Find where the given text appears and provide that cell's center as [x, y] coordinate. 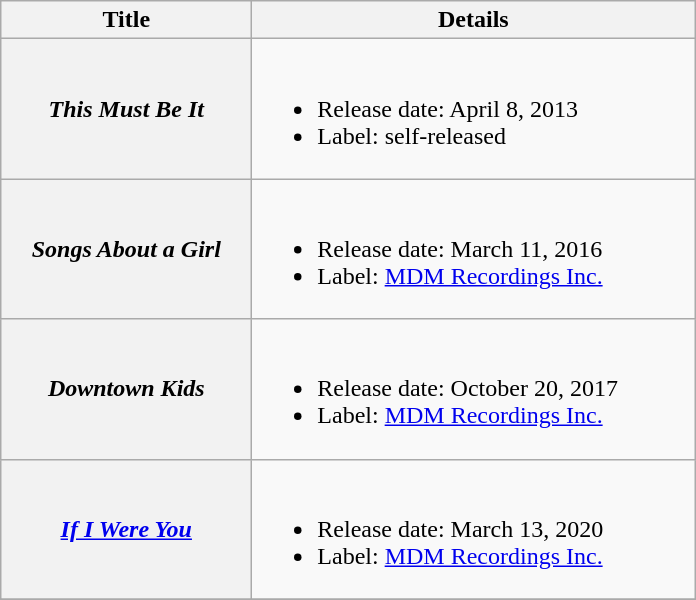
Release date: March 11, 2016Label: MDM Recordings Inc. [474, 249]
Release date: April 8, 2013Label: self-released [474, 109]
Downtown Kids [126, 389]
If I Were You [126, 529]
Title [126, 20]
Songs About a Girl [126, 249]
Details [474, 20]
Release date: March 13, 2020Label: MDM Recordings Inc. [474, 529]
This Must Be It [126, 109]
Release date: October 20, 2017Label: MDM Recordings Inc. [474, 389]
